Determine the (X, Y) coordinate at the center of the cell enclosing the given text.  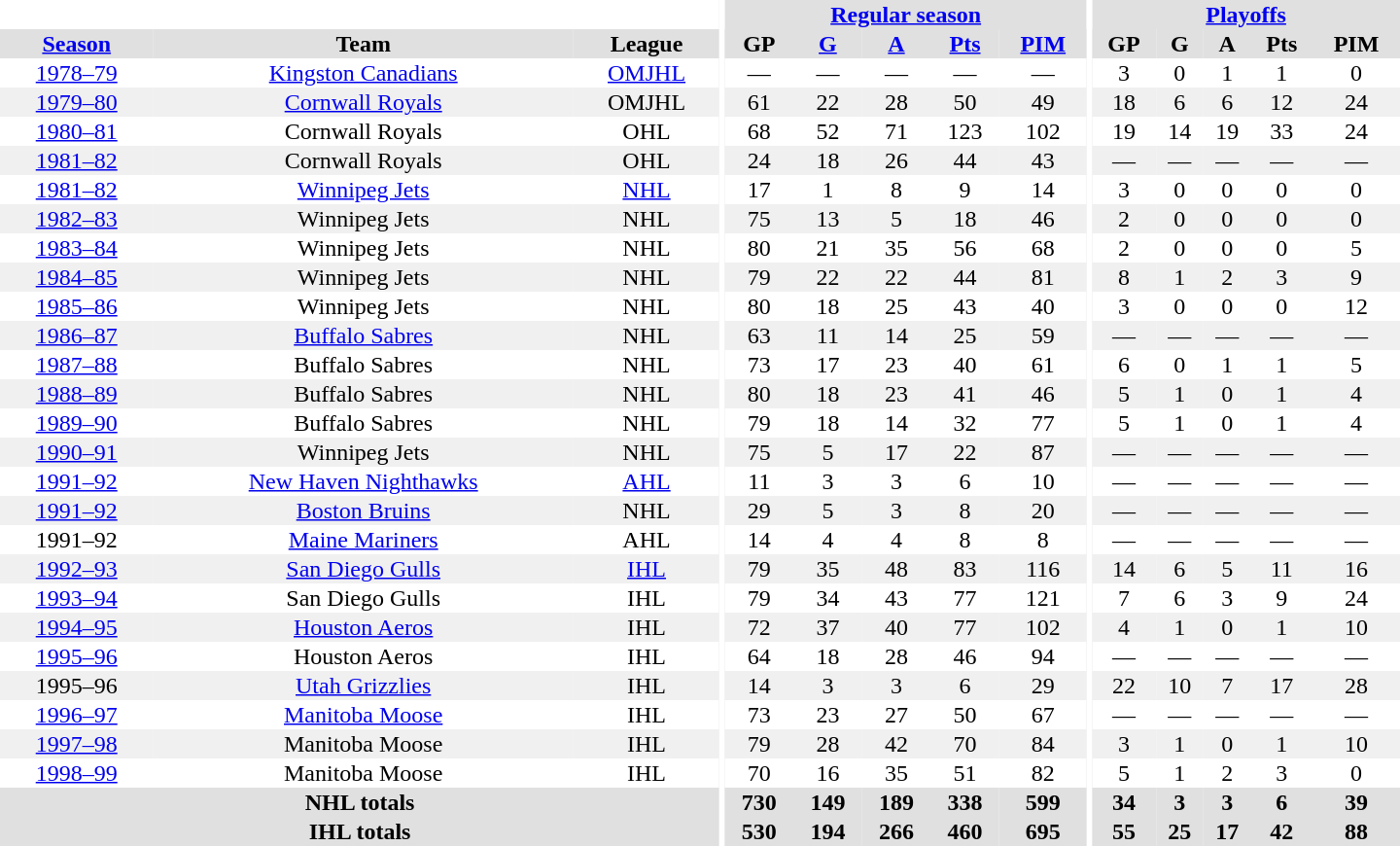
87 (1043, 452)
26 (896, 160)
37 (828, 627)
1986–87 (76, 335)
Maine Mariners (363, 540)
82 (1043, 773)
194 (828, 831)
Boston Bruins (363, 511)
Playoffs (1246, 15)
730 (760, 802)
1998–99 (76, 773)
NHL totals (360, 802)
Regular season (906, 15)
1978–79 (76, 73)
Team (363, 44)
266 (896, 831)
39 (1356, 802)
32 (964, 423)
48 (896, 569)
Utah Grizzlies (363, 686)
League (647, 44)
51 (964, 773)
1980–81 (76, 131)
1984–85 (76, 277)
41 (964, 394)
New Haven Nighthawks (363, 481)
1982–83 (76, 219)
460 (964, 831)
IHL totals (360, 831)
189 (896, 802)
33 (1281, 131)
83 (964, 569)
123 (964, 131)
1988–89 (76, 394)
64 (760, 656)
1993–94 (76, 598)
81 (1043, 277)
121 (1043, 598)
338 (964, 802)
67 (1043, 715)
530 (760, 831)
63 (760, 335)
59 (1043, 335)
116 (1043, 569)
1990–91 (76, 452)
55 (1124, 831)
1997–98 (76, 744)
1994–95 (76, 627)
52 (828, 131)
84 (1043, 744)
Kingston Canadians (363, 73)
695 (1043, 831)
1996–97 (76, 715)
149 (828, 802)
1989–90 (76, 423)
72 (760, 627)
49 (1043, 102)
27 (896, 715)
13 (828, 219)
599 (1043, 802)
1983–84 (76, 248)
94 (1043, 656)
71 (896, 131)
1992–93 (76, 569)
1985–86 (76, 306)
1979–80 (76, 102)
88 (1356, 831)
1987–88 (76, 365)
21 (828, 248)
56 (964, 248)
Season (76, 44)
20 (1043, 511)
